Search for the cell housing the specified text and yield its [x, y] center coordinate. 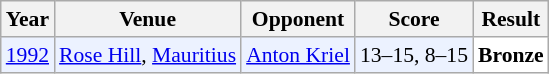
13–15, 8–15 [414, 55]
Year [28, 19]
Result [511, 19]
Bronze [511, 55]
Venue [148, 19]
Score [414, 19]
Opponent [298, 19]
Rose Hill, Mauritius [148, 55]
Anton Kriel [298, 55]
1992 [28, 55]
